Capture the cell that displays the provided text and extract its (x, y) central coordinate. 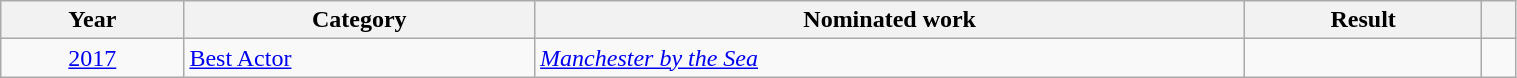
Year (92, 20)
Nominated work (890, 20)
Category (360, 20)
Best Actor (360, 58)
Result (1364, 20)
2017 (92, 58)
Manchester by the Sea (890, 58)
